Pinpoint the cell where the given text exists, returning its [X, Y] midpoint coordinate. 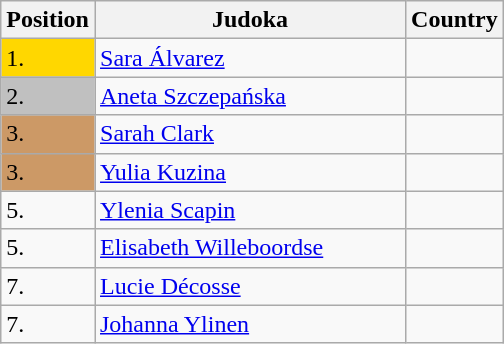
Sarah Clark [250, 134]
Judoka [250, 20]
Country [455, 20]
Position [48, 20]
Aneta Szczepańska [250, 96]
1. [48, 58]
Ylenia Scapin [250, 210]
Yulia Kuzina [250, 172]
Lucie Décosse [250, 286]
Sara Álvarez [250, 58]
Johanna Ylinen [250, 324]
Elisabeth Willeboordse [250, 248]
2. [48, 96]
